Find where the given text appears and provide that cell's center as [X, Y] coordinate. 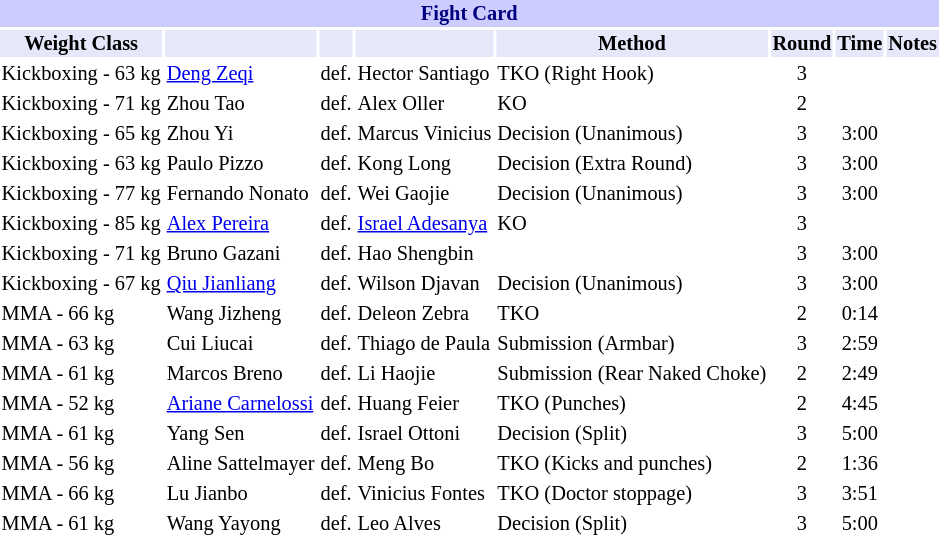
Bruno Gazani [240, 254]
TKO (Doctor stoppage) [632, 494]
Notes [913, 44]
TKO (Right Hook) [632, 74]
Wei Gaojie [424, 194]
Decision (Extra Round) [632, 164]
Yang Sen [240, 434]
Israel Adesanya [424, 224]
TKO (Punches) [632, 404]
TKO [632, 314]
Alex Pereira [240, 224]
4:45 [860, 404]
Submission (Rear Naked Choke) [632, 374]
Lu Jianbo [240, 494]
Paulo Pizzo [240, 164]
Kong Long [424, 164]
Zhou Yi [240, 134]
Huang Feier [424, 404]
5:00 [860, 434]
Aline Sattelmayer [240, 464]
Li Haojie [424, 374]
Meng Bo [424, 464]
Kickboxing - 65 kg [81, 134]
Wang Jizheng [240, 314]
Kickboxing - 67 kg [81, 284]
Submission (Armbar) [632, 344]
Decision (Split) [632, 434]
Round [802, 44]
3:51 [860, 494]
Thiago de Paula [424, 344]
Kickboxing - 77 kg [81, 194]
Marcos Breno [240, 374]
Alex Oller [424, 104]
Zhou Tao [240, 104]
Marcus Vinicius [424, 134]
MMA - 52 kg [81, 404]
Method [632, 44]
Cui Liucai [240, 344]
0:14 [860, 314]
Time [860, 44]
Ariane Carnelossi [240, 404]
Wilson Djavan [424, 284]
Israel Ottoni [424, 434]
Hao Shengbin [424, 254]
Qiu Jianliang [240, 284]
Vinicius Fontes [424, 494]
Weight Class [81, 44]
Kickboxing - 85 kg [81, 224]
Hector Santiago [424, 74]
2:59 [860, 344]
2:49 [860, 374]
1:36 [860, 464]
Deleon Zebra [424, 314]
MMA - 56 kg [81, 464]
TKO (Kicks and punches) [632, 464]
MMA - 63 kg [81, 344]
Deng Zeqi [240, 74]
Fight Card [469, 14]
Fernando Nonato [240, 194]
